From the cell containing the given text, extract its center point as (X, Y) coordinate. 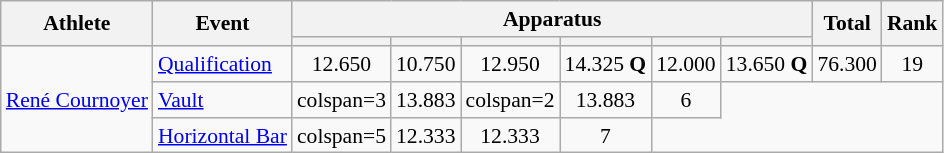
Rank (912, 24)
René Cournoyer (77, 100)
Qualification (222, 64)
19 (912, 64)
12.650 (342, 64)
12.950 (510, 64)
Total (846, 24)
6 (686, 100)
76.300 (846, 64)
colspan=3 (342, 100)
Apparatus (552, 19)
Athlete (77, 24)
Event (222, 24)
12.000 (686, 64)
Vault (222, 100)
10.750 (426, 64)
14.325 Q (606, 64)
colspan=2 (510, 100)
13.650 Q (767, 64)
